Locate the cell with the specified text and output its [x, y] center coordinate. 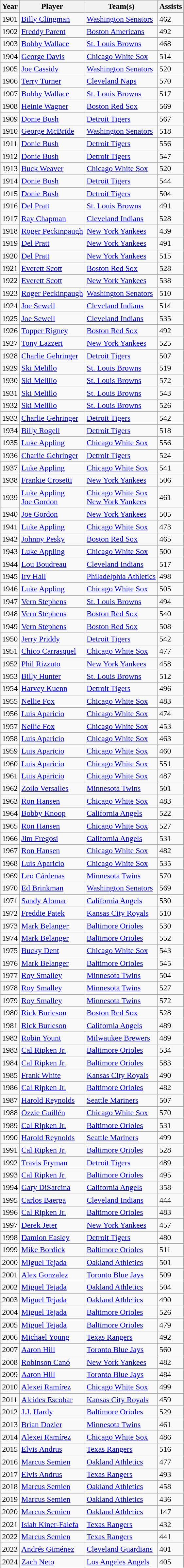
Freddy Parent [52, 31]
1941 [10, 526]
Brian Dozier [52, 1425]
493 [171, 1474]
487 [171, 776]
1931 [10, 393]
Jerry Priddy [52, 639]
Frankie Crosetti [52, 480]
524 [171, 455]
1919 [10, 243]
Alcides Escobar [52, 1400]
Zach Neto [52, 1562]
1932 [10, 406]
2021 [10, 1524]
1901 [10, 19]
1991 [10, 1150]
2018 [10, 1487]
1925 [10, 318]
508 [171, 626]
1946 [10, 589]
1998 [10, 1237]
441 [171, 1537]
567 [171, 119]
2016 [10, 1462]
Travis Fryman [52, 1163]
1920 [10, 256]
529 [171, 1412]
1916 [10, 206]
1980 [10, 1013]
1921 [10, 268]
2013 [10, 1425]
457 [171, 1225]
2002 [10, 1287]
1935 [10, 443]
453 [171, 726]
544 [171, 181]
1905 [10, 69]
509 [171, 1275]
Philadelphia Athletics [121, 577]
2023 [10, 1549]
405 [171, 1562]
2009 [10, 1375]
1939 [10, 497]
484 [171, 1375]
Robin Yount [52, 1038]
1955 [10, 701]
1983 [10, 1050]
436 [171, 1499]
1967 [10, 851]
Phil Rizzuto [52, 664]
Robinson Canó [52, 1362]
1938 [10, 480]
1917 [10, 219]
1972 [10, 913]
1909 [10, 119]
1974 [10, 938]
1971 [10, 901]
Harvey Kuenn [52, 689]
1950 [10, 639]
486 [171, 1437]
1947 [10, 602]
480 [171, 1237]
538 [171, 281]
500 [171, 551]
Michael Young [52, 1337]
1993 [10, 1175]
1926 [10, 331]
1962 [10, 789]
1907 [10, 94]
J.J. Hardy [52, 1412]
Heinie Wagner [52, 106]
2000 [10, 1262]
1930 [10, 381]
1940 [10, 514]
432 [171, 1524]
1954 [10, 689]
147 [171, 1512]
Irv Hall [52, 577]
1994 [10, 1188]
1987 [10, 1100]
1992 [10, 1163]
1958 [10, 738]
Derek Jeter [52, 1225]
1912 [10, 156]
1942 [10, 539]
1997 [10, 1225]
Boston Americans [121, 31]
1989 [10, 1125]
552 [171, 938]
2012 [10, 1412]
1948 [10, 614]
1960 [10, 764]
1929 [10, 368]
1902 [10, 31]
1911 [10, 143]
Joe Gordon [52, 514]
Player [52, 7]
1984 [10, 1063]
Sandy Alomar [52, 901]
Topper Rigney [52, 331]
Jim Fregosi [52, 838]
2015 [10, 1449]
1969 [10, 876]
2008 [10, 1362]
511 [171, 1250]
Carlos Baerga [52, 1200]
2004 [10, 1312]
2014 [10, 1437]
Johnny Pesky [52, 539]
1944 [10, 564]
Joe Cassidy [52, 69]
1999 [10, 1250]
460 [171, 751]
Billy Hunter [52, 676]
1908 [10, 106]
516 [171, 1449]
Chicago White SoxNew York Yankees [121, 497]
1996 [10, 1213]
1933 [10, 418]
358 [171, 1188]
1953 [10, 676]
474 [171, 714]
Billy Clingman [52, 19]
2022 [10, 1537]
479 [171, 1325]
560 [171, 1349]
1986 [10, 1088]
Luke ApplingJoe Gordon [52, 497]
515 [171, 256]
1927 [10, 343]
2003 [10, 1300]
Terry Turner [52, 81]
1903 [10, 44]
1961 [10, 776]
2024 [10, 1562]
Lou Boudreau [52, 564]
1976 [10, 963]
1978 [10, 988]
2006 [10, 1337]
1951 [10, 651]
2007 [10, 1349]
1985 [10, 1075]
Frank White [52, 1075]
1914 [10, 181]
Year [10, 7]
1945 [10, 577]
Cleveland Guardians [121, 1549]
444 [171, 1200]
2017 [10, 1474]
Isiah Kiner-Falefa [52, 1524]
1943 [10, 551]
1965 [10, 826]
547 [171, 156]
540 [171, 614]
Chico Carrasquel [52, 651]
1990 [10, 1138]
522 [171, 813]
2019 [10, 1499]
George McBride [52, 131]
525 [171, 343]
1977 [10, 976]
468 [171, 44]
1934 [10, 430]
439 [171, 231]
1982 [10, 1038]
2020 [10, 1512]
1966 [10, 838]
1924 [10, 306]
473 [171, 526]
1918 [10, 231]
Cleveland Naps [121, 81]
1975 [10, 950]
1906 [10, 81]
498 [171, 577]
Buck Weaver [52, 169]
George Davis [52, 56]
Alex Gonzalez [52, 1275]
Leo Cárdenas [52, 876]
519 [171, 368]
1968 [10, 863]
1956 [10, 714]
Bucky Dent [52, 950]
506 [171, 480]
1964 [10, 813]
545 [171, 963]
1979 [10, 1001]
2011 [10, 1400]
Assists [171, 7]
401 [171, 1549]
Damion Easley [52, 1237]
1970 [10, 888]
Ray Chapman [52, 219]
1949 [10, 626]
1963 [10, 801]
1913 [10, 169]
Zoilo Versalles [52, 789]
Mike Bordick [52, 1250]
541 [171, 468]
583 [171, 1063]
495 [171, 1175]
Team(s) [121, 7]
2005 [10, 1325]
Billy Rogell [52, 430]
1936 [10, 455]
1915 [10, 194]
Gary DiSarcina [52, 1188]
1957 [10, 726]
462 [171, 19]
1959 [10, 751]
494 [171, 602]
1988 [10, 1113]
Bobby Knoop [52, 813]
Tony Lazzeri [52, 343]
Ed Brinkman [52, 888]
459 [171, 1400]
Freddie Patek [52, 913]
465 [171, 539]
463 [171, 738]
1973 [10, 926]
1952 [10, 664]
Ozzie Guillén [52, 1113]
1928 [10, 355]
Los Angeles Angels [121, 1562]
Andrés Giménez [52, 1549]
1995 [10, 1200]
1981 [10, 1025]
496 [171, 689]
2001 [10, 1275]
551 [171, 764]
1923 [10, 293]
512 [171, 676]
2010 [10, 1387]
1910 [10, 131]
1922 [10, 281]
1937 [10, 468]
Milwaukee Brewers [121, 1038]
534 [171, 1050]
1904 [10, 56]
